Identify which cell holds the provided text, then report its [X, Y] central coordinate. 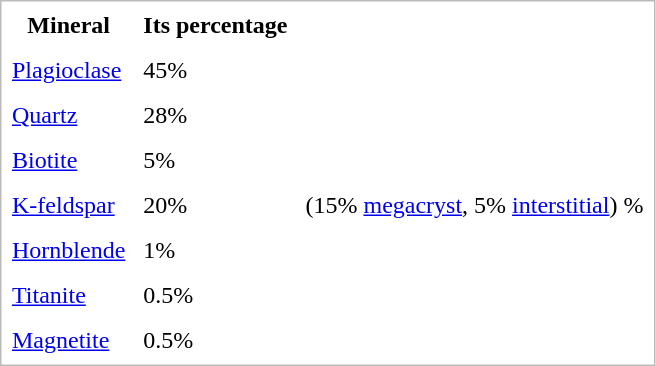
28% [216, 115]
Plagioclase [68, 71]
Hornblende [68, 251]
Its percentage [216, 25]
5% [216, 161]
1% [216, 251]
(15% megacryst, 5% interstitial) % [474, 205]
Biotite [68, 161]
45% [216, 71]
K-feldspar [68, 205]
Mineral [68, 25]
Magnetite [68, 341]
Titanite [68, 295]
20% [216, 205]
Quartz [68, 115]
